Search for the cell housing the specified text and yield its [x, y] center coordinate. 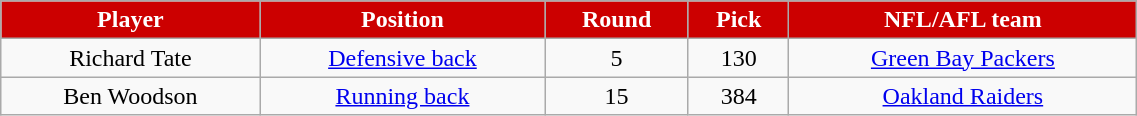
384 [738, 96]
130 [738, 58]
Pick [738, 20]
Position [402, 20]
15 [616, 96]
NFL/AFL team [963, 20]
Round [616, 20]
5 [616, 58]
Green Bay Packers [963, 58]
Ben Woodson [130, 96]
Running back [402, 96]
Defensive back [402, 58]
Oakland Raiders [963, 96]
Player [130, 20]
Richard Tate [130, 58]
